Locate the cell with the specified text and output its (x, y) center coordinate. 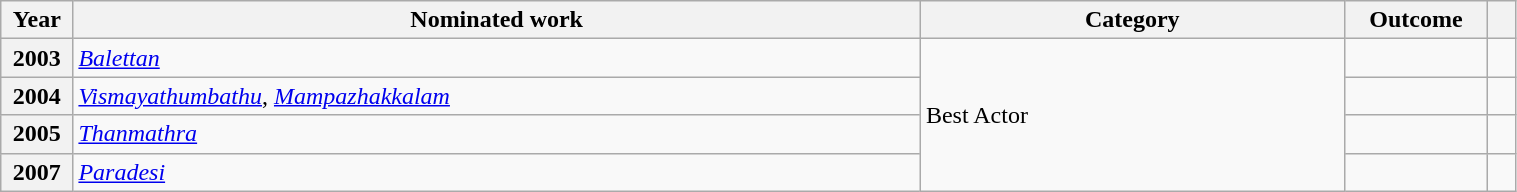
Category (1132, 20)
2007 (37, 172)
Best Actor (1132, 115)
Vismayathumbathu, Mampazhakkalam (496, 96)
Nominated work (496, 20)
Thanmathra (496, 134)
Paradesi (496, 172)
Outcome (1416, 20)
Year (37, 20)
2003 (37, 58)
2005 (37, 134)
2004 (37, 96)
Balettan (496, 58)
